From the cell containing the given text, extract its center point as [x, y] coordinate. 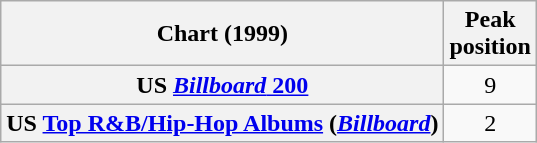
Peakposition [490, 34]
9 [490, 85]
US Top R&B/Hip-Hop Albums (Billboard) [222, 123]
US Billboard 200 [222, 85]
Chart (1999) [222, 34]
2 [490, 123]
